Locate the cell with the specified text and output its (X, Y) center coordinate. 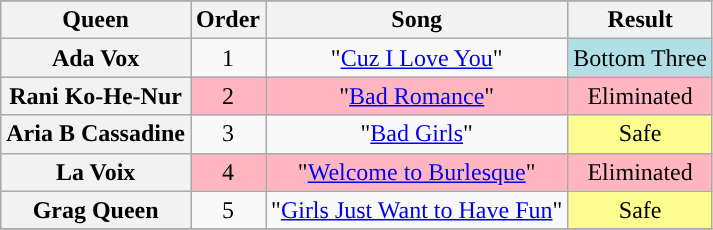
La Voix (96, 172)
5 (228, 210)
Bottom Three (640, 58)
"Cuz I Love You" (417, 58)
Order (228, 20)
3 (228, 134)
"Welcome to Burlesque" (417, 172)
Grag Queen (96, 210)
4 (228, 172)
"Girls Just Want to Have Fun" (417, 210)
Song (417, 20)
2 (228, 96)
Ada Vox (96, 58)
Result (640, 20)
"Bad Girls" (417, 134)
Rani Ko-He-Nur (96, 96)
Aria B Cassadine (96, 134)
Queen (96, 20)
"Bad Romance" (417, 96)
1 (228, 58)
